Return the [x, y] coordinate for the center point of the cell that contains the specified text.  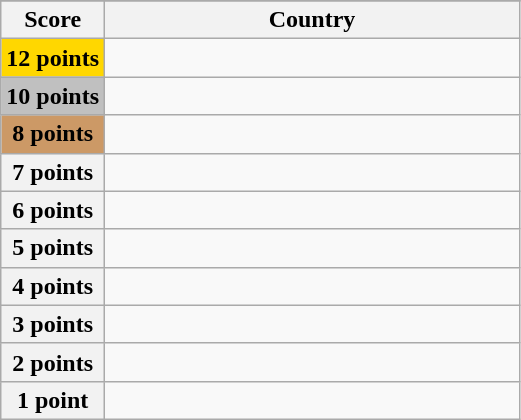
1 point [53, 400]
10 points [53, 96]
7 points [53, 172]
4 points [53, 286]
3 points [53, 324]
Score [53, 20]
Country [312, 20]
5 points [53, 248]
8 points [53, 134]
6 points [53, 210]
12 points [53, 58]
2 points [53, 362]
